Pinpoint the cell where the given text exists, returning its [x, y] midpoint coordinate. 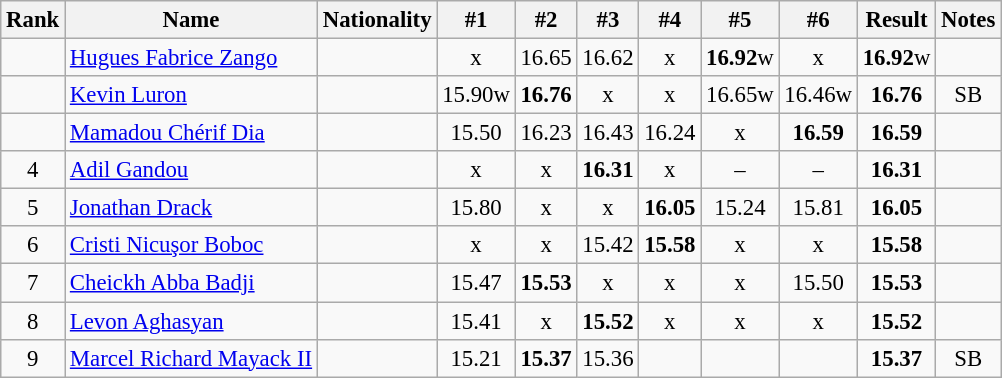
16.65 [546, 58]
4 [33, 170]
15.24 [740, 208]
Hugues Fabrice Zango [192, 58]
16.23 [546, 133]
6 [33, 245]
#3 [608, 20]
Adil Gandou [192, 170]
16.65w [740, 95]
15.80 [476, 208]
8 [33, 321]
Notes [968, 20]
Jonathan Drack [192, 208]
Name [192, 20]
Result [896, 20]
#4 [670, 20]
15.21 [476, 358]
16.62 [608, 58]
9 [33, 358]
Cristi Nicuşor Boboc [192, 245]
Levon Aghasyan [192, 321]
16.46w [818, 95]
Marcel Richard Mayack II [192, 358]
#2 [546, 20]
Mamadou Chérif Dia [192, 133]
15.90w [476, 95]
15.36 [608, 358]
Cheickh Abba Badji [192, 283]
Nationality [376, 20]
5 [33, 208]
16.24 [670, 133]
15.41 [476, 321]
Rank [33, 20]
Kevin Luron [192, 95]
#1 [476, 20]
15.47 [476, 283]
16.43 [608, 133]
15.81 [818, 208]
#5 [740, 20]
#6 [818, 20]
7 [33, 283]
15.42 [608, 245]
